Provide the [X, Y] coordinate of the cell's center where the given text is located.  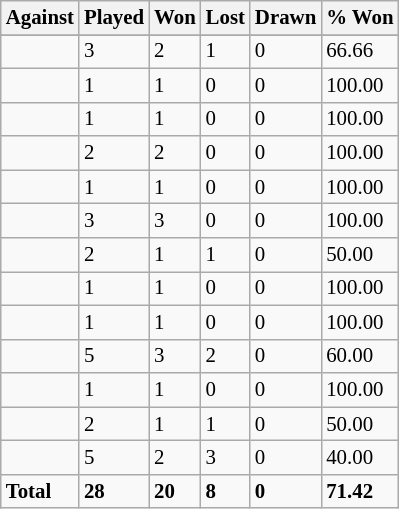
71.42 [360, 491]
60.00 [360, 356]
Against [40, 18]
8 [226, 491]
28 [114, 491]
40.00 [360, 458]
Won [175, 18]
% Won [360, 18]
Lost [226, 18]
Total [40, 491]
Played [114, 18]
20 [175, 491]
66.66 [360, 51]
Drawn [286, 18]
